Pinpoint the cell where the given text exists, returning its (X, Y) midpoint coordinate. 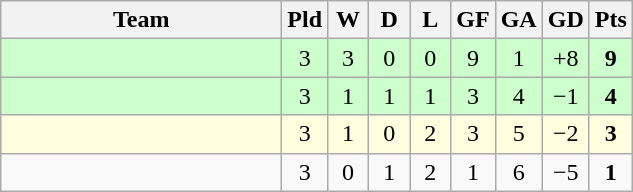
Team (142, 20)
+8 (566, 58)
5 (518, 134)
D (390, 20)
6 (518, 172)
−1 (566, 96)
Pts (610, 20)
−5 (566, 172)
L (430, 20)
Pld (305, 20)
−2 (566, 134)
GD (566, 20)
GF (473, 20)
GA (518, 20)
W (348, 20)
